Detect which cell encompasses the target text, then output its (x, y) center coordinate. 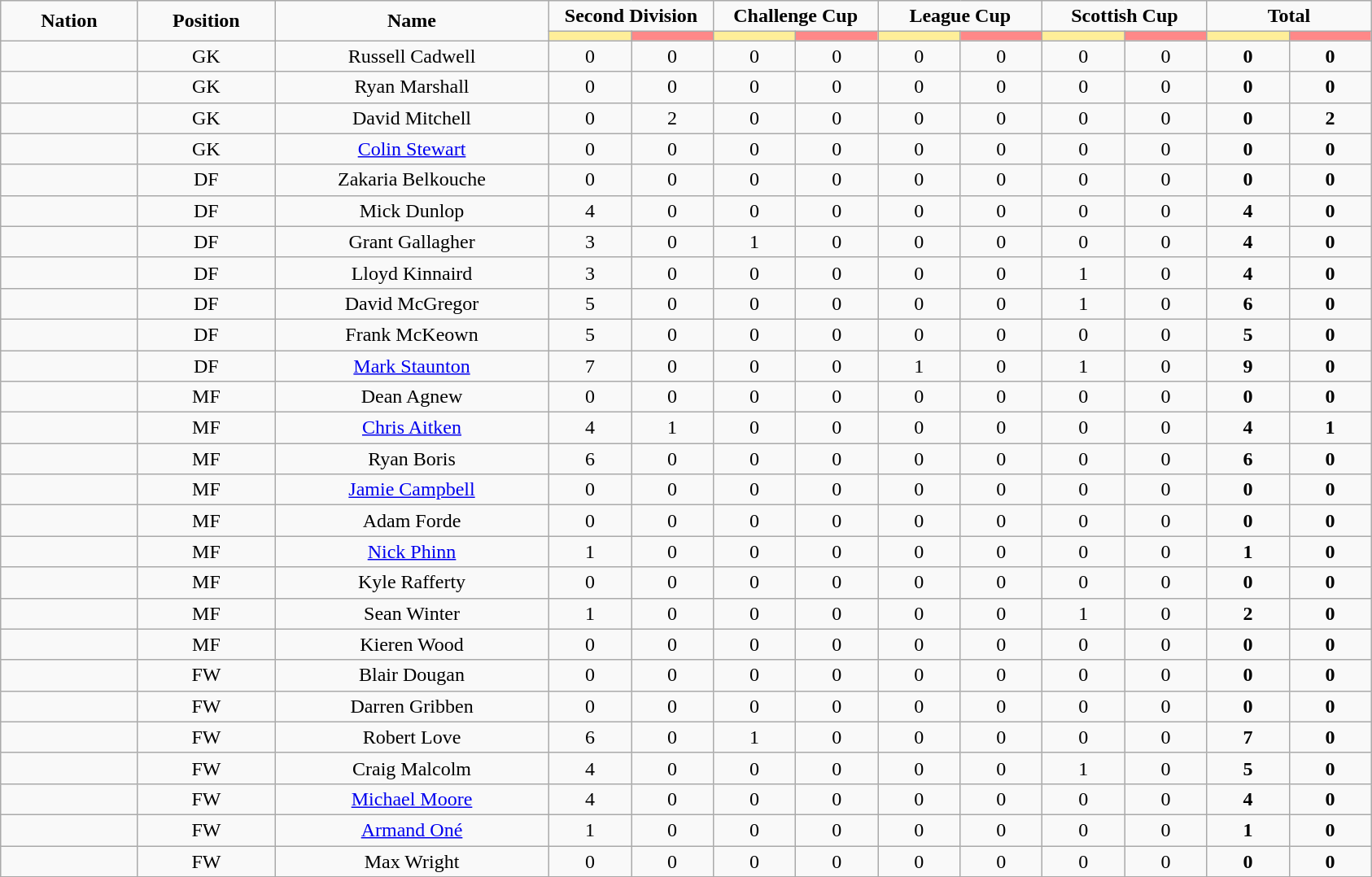
Robert Love (412, 737)
Second Division (631, 16)
Ryan Marshall (412, 87)
Jamie Campbell (412, 490)
Zakaria Belkouche (412, 180)
Nick Phinn (412, 552)
Scottish Cup (1125, 16)
Darren Gribben (412, 706)
Mick Dunlop (412, 211)
Armand Oné (412, 830)
Lloyd Kinnaird (412, 273)
Dean Agnew (412, 397)
Frank McKeown (412, 334)
David McGregor (412, 303)
Max Wright (412, 862)
Blair Dougan (412, 675)
Chris Aitken (412, 428)
Adam Forde (412, 521)
Mark Staunton (412, 365)
Challenge Cup (796, 16)
Russell Cadwell (412, 56)
Michael Moore (412, 799)
Kieren Wood (412, 644)
Nation (69, 21)
Position (206, 21)
Ryan Boris (412, 459)
Craig Malcolm (412, 768)
Sean Winter (412, 613)
David Mitchell (412, 118)
League Cup (960, 16)
Colin Stewart (412, 149)
Grant Gallagher (412, 242)
9 (1248, 365)
Total (1289, 16)
Kyle Rafferty (412, 582)
Name (412, 21)
